Determine the [X, Y] coordinate at the center of the cell enclosing the given text.  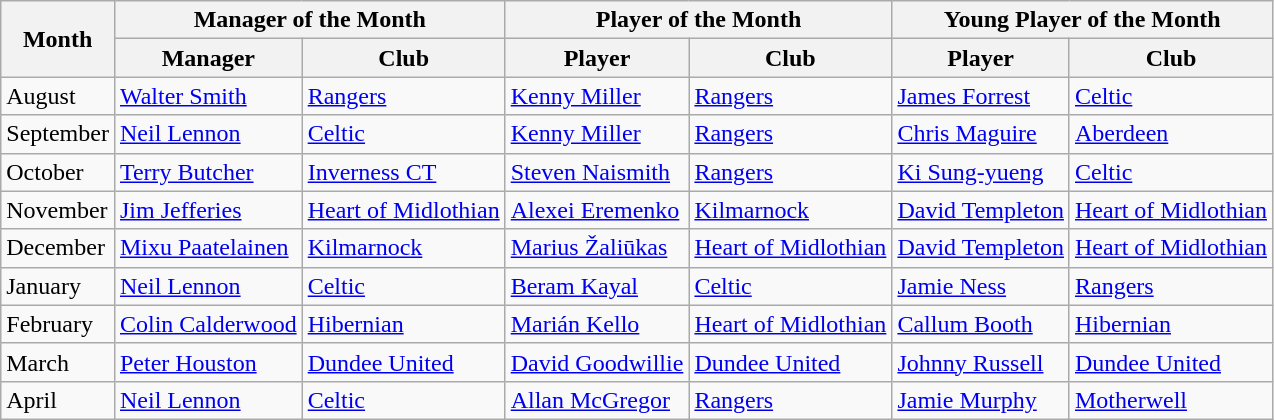
Callum Booth [981, 324]
Marius Žaliūkas [597, 248]
Player of the Month [698, 20]
Young Player of the Month [1082, 20]
James Forrest [981, 96]
Manager of the Month [310, 20]
Peter Houston [208, 362]
Johnny Russell [981, 362]
November [58, 210]
Walter Smith [208, 96]
December [58, 248]
Motherwell [1170, 400]
September [58, 134]
Chris Maguire [981, 134]
Colin Calderwood [208, 324]
Month [58, 39]
Aberdeen [1170, 134]
August [58, 96]
Jamie Murphy [981, 400]
January [58, 286]
David Goodwillie [597, 362]
Beram Kayal [597, 286]
April [58, 400]
March [58, 362]
October [58, 172]
Ki Sung-yueng [981, 172]
Manager [208, 58]
Terry Butcher [208, 172]
Steven Naismith [597, 172]
Allan McGregor [597, 400]
Alexei Eremenko [597, 210]
Marián Kello [597, 324]
Jamie Ness [981, 286]
Mixu Paatelainen [208, 248]
Inverness CT [404, 172]
February [58, 324]
Jim Jefferies [208, 210]
